Find where the given text appears and provide that cell's center as [X, Y] coordinate. 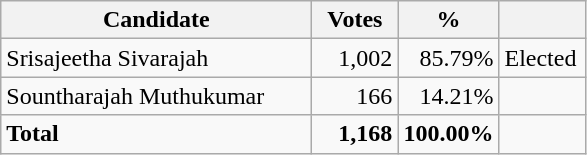
Total [156, 134]
1,168 [355, 134]
14.21% [448, 96]
85.79% [448, 58]
166 [355, 96]
Candidate [156, 20]
Sountharajah Muthukumar [156, 96]
% [448, 20]
Elected [542, 58]
Votes [355, 20]
1,002 [355, 58]
100.00% [448, 134]
Srisajeetha Sivarajah [156, 58]
